Find where the given text appears and provide that cell's center as [X, Y] coordinate. 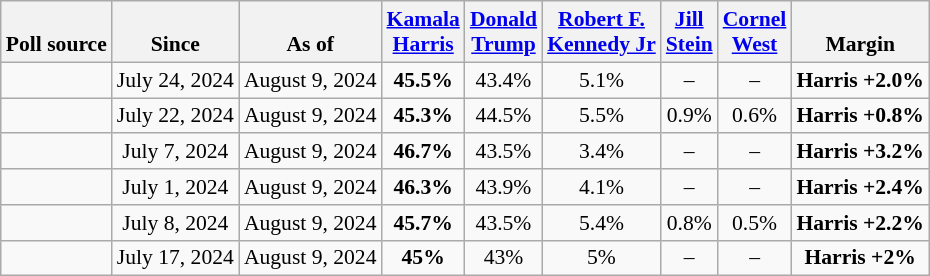
43.9% [504, 187]
July 17, 2024 [176, 258]
July 24, 2024 [176, 80]
43% [504, 258]
5.5% [602, 116]
Harris +2% [860, 258]
Margin [860, 32]
KamalaHarris [424, 32]
Harris +2.0% [860, 80]
46.3% [424, 187]
43.4% [504, 80]
Harris +2.2% [860, 223]
4.1% [602, 187]
Harris +3.2% [860, 152]
45.7% [424, 223]
July 8, 2024 [176, 223]
Harris +0.8% [860, 116]
45.3% [424, 116]
0.9% [690, 116]
46.7% [424, 152]
CornelWest [755, 32]
0.5% [755, 223]
As of [310, 32]
45.5% [424, 80]
5.1% [602, 80]
Harris +2.4% [860, 187]
Robert F.Kennedy Jr [602, 32]
45% [424, 258]
JillStein [690, 32]
3.4% [602, 152]
5% [602, 258]
DonaldTrump [504, 32]
July 1, 2024 [176, 187]
Poll source [56, 32]
July 22, 2024 [176, 116]
5.4% [602, 223]
July 7, 2024 [176, 152]
0.8% [690, 223]
Since [176, 32]
0.6% [755, 116]
44.5% [504, 116]
